Scan for the cell matching the given text and deliver its (X, Y) coordinate at center. 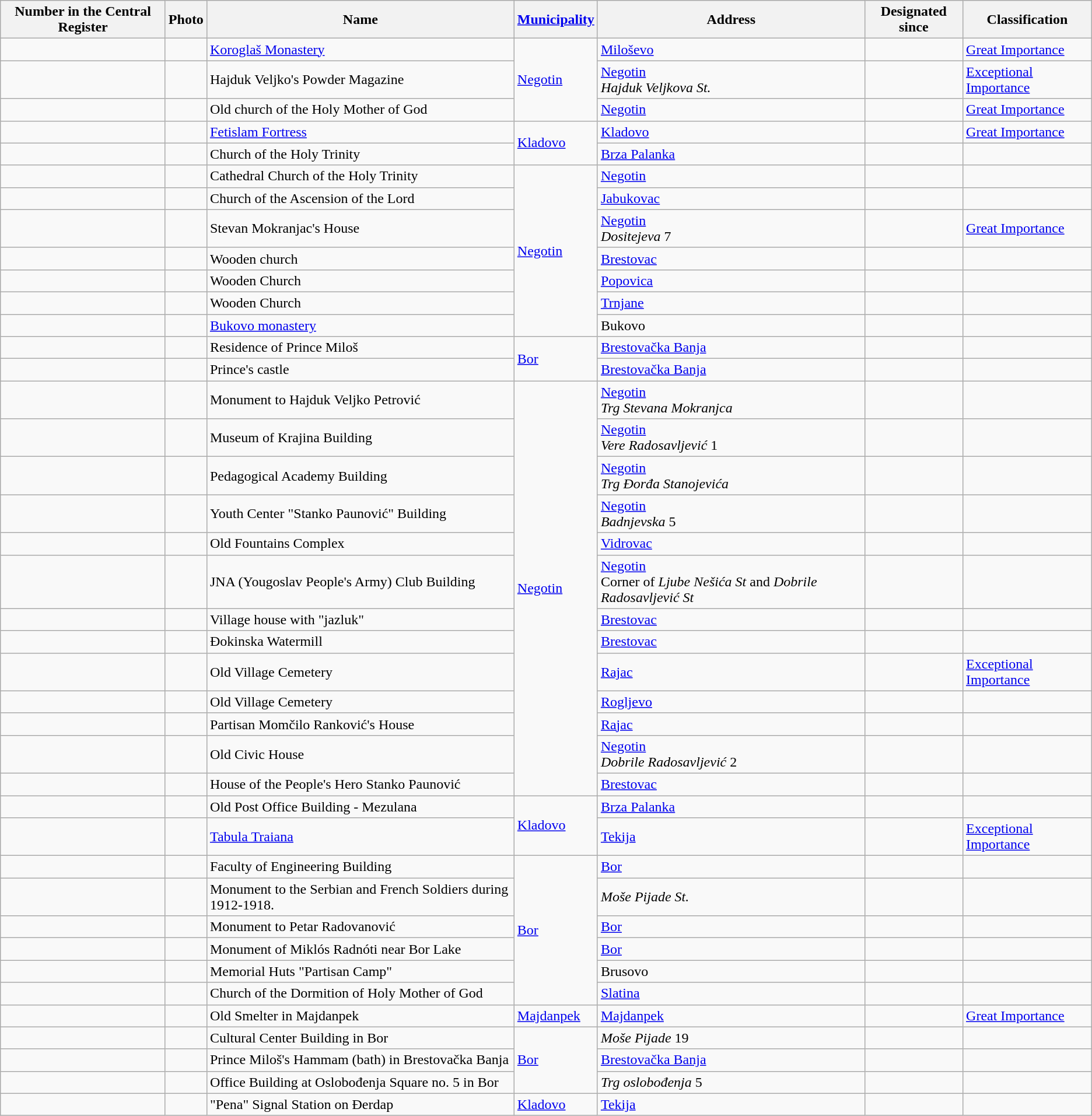
Đokinska Watermill (360, 642)
Wooden church (360, 258)
NegotinTrg Đorđa Stanojevića (731, 476)
Monument of Miklós Radnóti near Bor Lake (360, 949)
NegotinDositejeva 7 (731, 229)
Address (731, 20)
Museum of Krajina Building (360, 438)
Vidrovac (731, 544)
Village house with "jazluk" (360, 620)
Rogljevo (731, 702)
Prince Miloš's Hammam (bath) in Brestovačka Banja (360, 1060)
Youth Center "Stanko Paunović" Building (360, 513)
Partisan Momčilo Ranković's House (360, 724)
Hajduk Veljko's Powder Magazine (360, 79)
NegotinHajduk Veljkova St. (731, 79)
Monument to Hajduk Veljko Petrović (360, 400)
NegotinDobrile Radosavljević 2 (731, 754)
Classification (1028, 20)
Fetislam Fortress (360, 132)
Residence of Prince Miloš (360, 348)
Old church of the Holy Mother of God (360, 110)
Office Building at Oslobođenja Square no. 5 in Bor (360, 1082)
"Pena" Signal Station on Đerdap (360, 1104)
Church of the Holy Trinity (360, 154)
Moše Pijade 19 (731, 1038)
Popovica (731, 281)
Miloševo (731, 50)
Name (360, 20)
NegotinTrg Stevana Mokranjca (731, 400)
Pedagogical Academy Building (360, 476)
House of the People's Hero Stanko Paunović (360, 784)
Jabukovac (731, 198)
NegotinVere Radosavljević 1 (731, 438)
Brusovo (731, 971)
Municipality (555, 20)
Tabula Traiana (360, 837)
Bukovo (731, 325)
Slatina (731, 993)
Monument to the Serbian and French Soldiers during 1912-1918. (360, 897)
NegotinCorner of Ljube Nešića St and Dobrile Radosavljević St (731, 582)
Faculty of Engineering Building (360, 867)
Number in the Central Register (83, 20)
Old Civic House (360, 754)
Memorial Huts "Partisan Camp" (360, 971)
Prince's castle (360, 370)
Cultural Center Building in Bor (360, 1038)
Old Fountains Complex (360, 544)
Church of the Dormition of Holy Mother of God (360, 993)
Trnjane (731, 303)
NegotinBadnjevska 5 (731, 513)
Moše Pijade St. (731, 897)
Old Smelter in Majdanpek (360, 1016)
Church of the Ascension of the Lord (360, 198)
Koroglaš Monastery (360, 50)
Trg oslobođenja 5 (731, 1082)
Bukovo monastery (360, 325)
Photo (185, 20)
Stevan Mokranjac's House (360, 229)
JNA (Yougoslav People's Army) Club Building (360, 582)
Cathedral Church of the Holy Trinity (360, 176)
Designated since (914, 20)
Old Post Office Building - Mezulana (360, 807)
Monument to Petar Radovanović (360, 927)
